Extract the (X, Y) coordinate from the center of the cell holding the provided text.  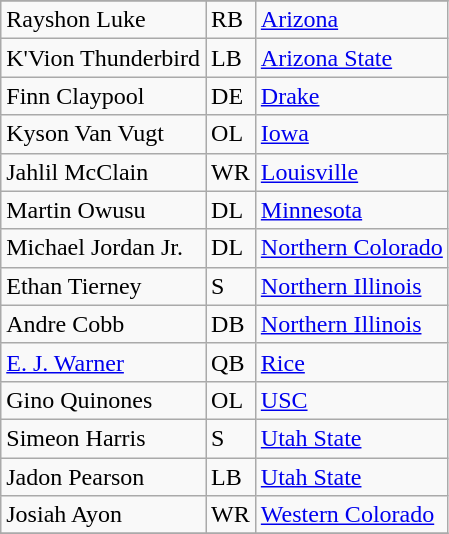
DE (231, 96)
Rice (352, 362)
QB (231, 362)
Kyson Van Vugt (104, 134)
Jadon Pearson (104, 477)
Gino Quinones (104, 400)
Jahlil McClain (104, 172)
Drake (352, 96)
Andre Cobb (104, 324)
K'Vion Thunderbird (104, 58)
Northern Colorado (352, 248)
RB (231, 20)
Martin Owusu (104, 210)
Josiah Ayon (104, 515)
Iowa (352, 134)
DB (231, 324)
Rayshon Luke (104, 20)
Michael Jordan Jr. (104, 248)
Louisville (352, 172)
Finn Claypool (104, 96)
USC (352, 400)
Western Colorado (352, 515)
Simeon Harris (104, 438)
Arizona (352, 20)
Arizona State (352, 58)
E. J. Warner (104, 362)
Minnesota (352, 210)
Ethan Tierney (104, 286)
